Locate the cell with the specified text and output its (x, y) center coordinate. 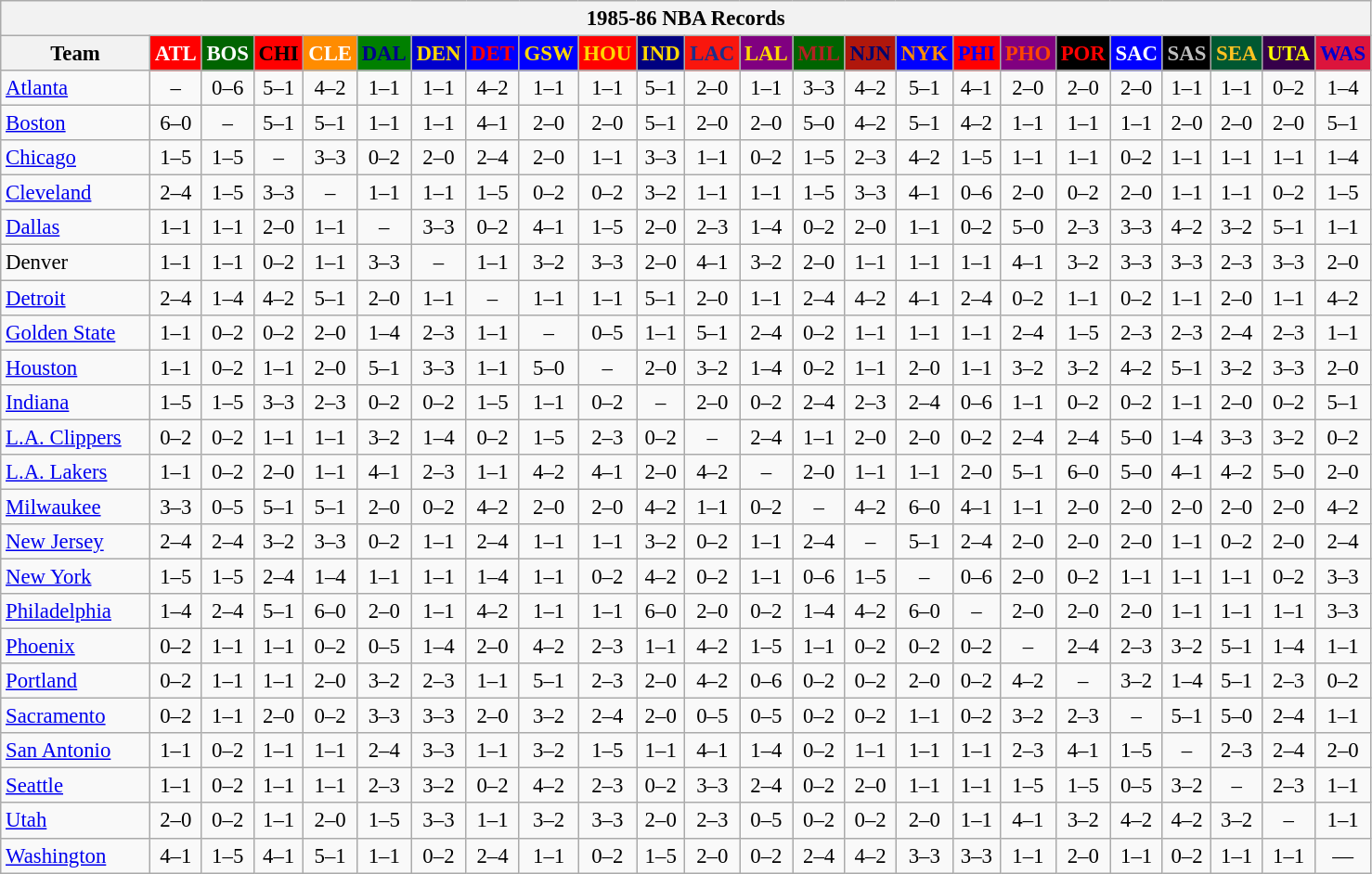
L.A. Lakers (76, 472)
UTA (1288, 54)
LAL (767, 54)
Team (76, 54)
PHO (1028, 54)
Detroit (76, 298)
ATL (175, 54)
Indiana (76, 402)
SAC (1136, 54)
New Jersey (76, 542)
DET (492, 54)
Milwaukee (76, 507)
DEN (438, 54)
IND (661, 54)
NJN (871, 54)
CHI (278, 54)
Dallas (76, 227)
Chicago (76, 158)
NYK (925, 54)
L.A. Clippers (76, 437)
Washington (76, 855)
MIL (819, 54)
Cleveland (76, 193)
DAL (384, 54)
Seattle (76, 786)
WAS (1343, 54)
BOS (227, 54)
PHI (977, 54)
Philadelphia (76, 611)
San Antonio (76, 751)
Houston (76, 367)
CLE (330, 54)
Phoenix (76, 647)
HOU (607, 54)
GSW (549, 54)
New York (76, 576)
LAC (713, 54)
SEA (1236, 54)
Portland (76, 681)
Denver (76, 263)
1985-86 NBA Records (686, 19)
SAS (1186, 54)
Atlanta (76, 88)
Sacramento (76, 716)
Utah (76, 821)
POR (1082, 54)
— (1343, 855)
Boston (76, 123)
Golden State (76, 332)
